Provide the [X, Y] coordinate of the cell's center where the given text is located.  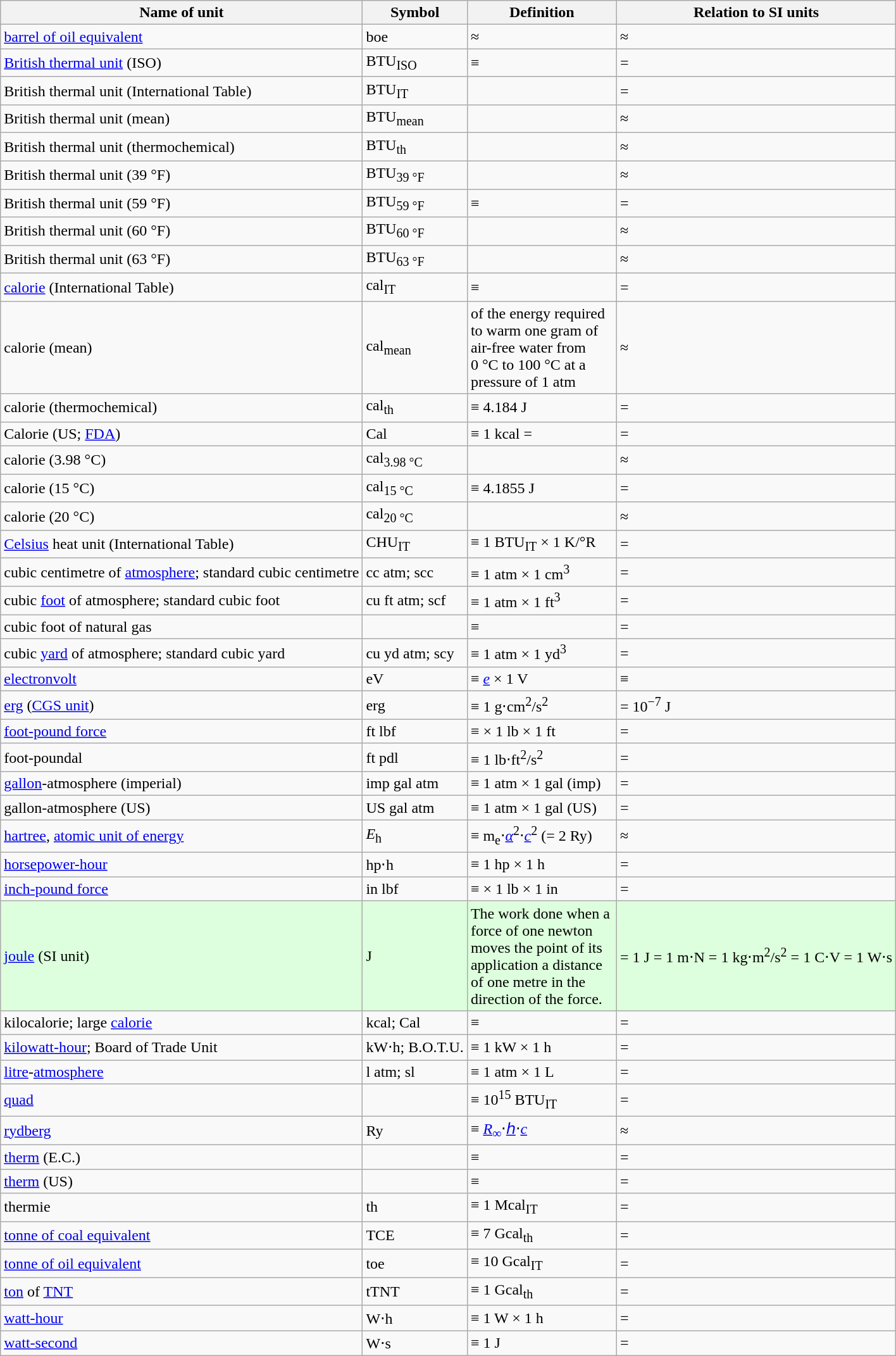
≡ 1 hp × 1 h [542, 865]
Calorie (US; FDA) [182, 434]
British thermal unit (60 °F) [182, 231]
gallon-atmosphere (US) [182, 808]
foot-poundal [182, 757]
tTNT [415, 1291]
TCE [415, 1235]
W⋅h [415, 1318]
= 10−7 J [756, 705]
toe [415, 1264]
calorie (20 °C) [182, 516]
ton of TNT [182, 1291]
≡ 1 atm × 1 yd3 [542, 653]
cc atm; scc [415, 572]
horsepower-hour [182, 865]
≡ 1 BTUIT × 1 K/°R [542, 544]
ft lbf [415, 731]
cubic centimetre of atmosphere; standard cubic centimetre [182, 572]
≡ 1 atm × 1 gal (imp) [542, 784]
≡ e × 1 V [542, 679]
kilowatt-hour; Board of Trade Unit [182, 1047]
inch-pound force [182, 889]
tonne of oil equivalent [182, 1264]
≡ × 1 lb × 1 in [542, 889]
calorie (International Table) [182, 287]
≡ 1 kcal = [542, 434]
therm (US) [182, 1181]
of the energy required to warm one gram of air-free water from 0 °C to 100 °C at a pressure of 1 atm [542, 348]
cal15 °C [415, 488]
BTUth [415, 147]
US gal atm [415, 808]
≡ 1 atm × 1 gal (US) [542, 808]
≡ 1015 BTUIT [542, 1100]
quad [182, 1100]
Ry [415, 1131]
The work done when a force of one newton moves the point of its application a distance of one metre in the direction of the force. [542, 956]
≡ 1 kW × 1 h [542, 1047]
CHUIT [415, 544]
≡ 7 Gcalth [542, 1235]
l atm; sl [415, 1072]
joule (SI unit) [182, 956]
watt-second [182, 1343]
British thermal unit (International Table) [182, 91]
≡ 1 g⋅cm2/s2 [542, 705]
kcal; Cal [415, 1022]
British thermal unit (mean) [182, 119]
Eh [415, 836]
W⋅s [415, 1343]
in lbf [415, 889]
calorie (mean) [182, 348]
cubic yard of atmosphere; standard cubic yard [182, 653]
imp gal atm [415, 784]
erg [415, 705]
watt-hour [182, 1318]
BTUmean [415, 119]
Relation to SI units [756, 13]
calorie (thermochemical) [182, 408]
BTU59 °F [415, 203]
≡ R∞⋅ℎ⋅c [542, 1131]
th [415, 1207]
Cal [415, 434]
thermie [182, 1207]
calth [415, 408]
tonne of coal equivalent [182, 1235]
cu yd atm; scy [415, 653]
calmean [415, 348]
boe [415, 37]
eV [415, 679]
Definition [542, 13]
electronvolt [182, 679]
cubic foot of natural gas [182, 627]
BTU63 °F [415, 259]
calorie (3.98 °C) [182, 460]
gallon-atmosphere (imperial) [182, 784]
≡ 10 GcalIT [542, 1264]
Symbol [415, 13]
rydberg [182, 1131]
kW⋅h; B.O.T.U. [415, 1047]
BTU39 °F [415, 175]
British thermal unit (63 °F) [182, 259]
BTUIT [415, 91]
barrel of oil equivalent [182, 37]
≡ × 1 lb × 1 ft [542, 731]
BTUISO [415, 63]
≡ 4.1855 J [542, 488]
calorie (15 °C) [182, 488]
= 1 J = 1 m⋅N = 1 kg⋅m2/s2 = 1 C⋅V = 1 W⋅s [756, 956]
erg (CGS unit) [182, 705]
≡ 1 J [542, 1343]
ft pdl [415, 757]
hartree, atomic unit of energy [182, 836]
cubic foot of atmosphere; standard cubic foot [182, 600]
≡ 1 atm × 1 ft3 [542, 600]
litre-atmosphere [182, 1072]
≡ 1 Gcalth [542, 1291]
BTU60 °F [415, 231]
≡ 1 atm × 1 L [542, 1072]
≡ 4.184 J [542, 408]
British thermal unit (thermochemical) [182, 147]
cal20 °C [415, 516]
hp⋅h [415, 865]
≡ 1 McalIT [542, 1207]
≡ 1 lb⋅ft2/s2 [542, 757]
Celsius heat unit (International Table) [182, 544]
British thermal unit (ISO) [182, 63]
calIT [415, 287]
cal3.98 °C [415, 460]
British thermal unit (39 °F) [182, 175]
therm (E.C.) [182, 1157]
kilocalorie; large calorie [182, 1022]
≡ me⋅α2⋅c2 (= 2 Ry) [542, 836]
≡ 1 W × 1 h [542, 1318]
≡ 1 atm × 1 cm3 [542, 572]
foot-pound force [182, 731]
J [415, 956]
British thermal unit (59 °F) [182, 203]
cu ft atm; scf [415, 600]
Name of unit [182, 13]
